From the cell containing the given text, extract its center point as (X, Y) coordinate. 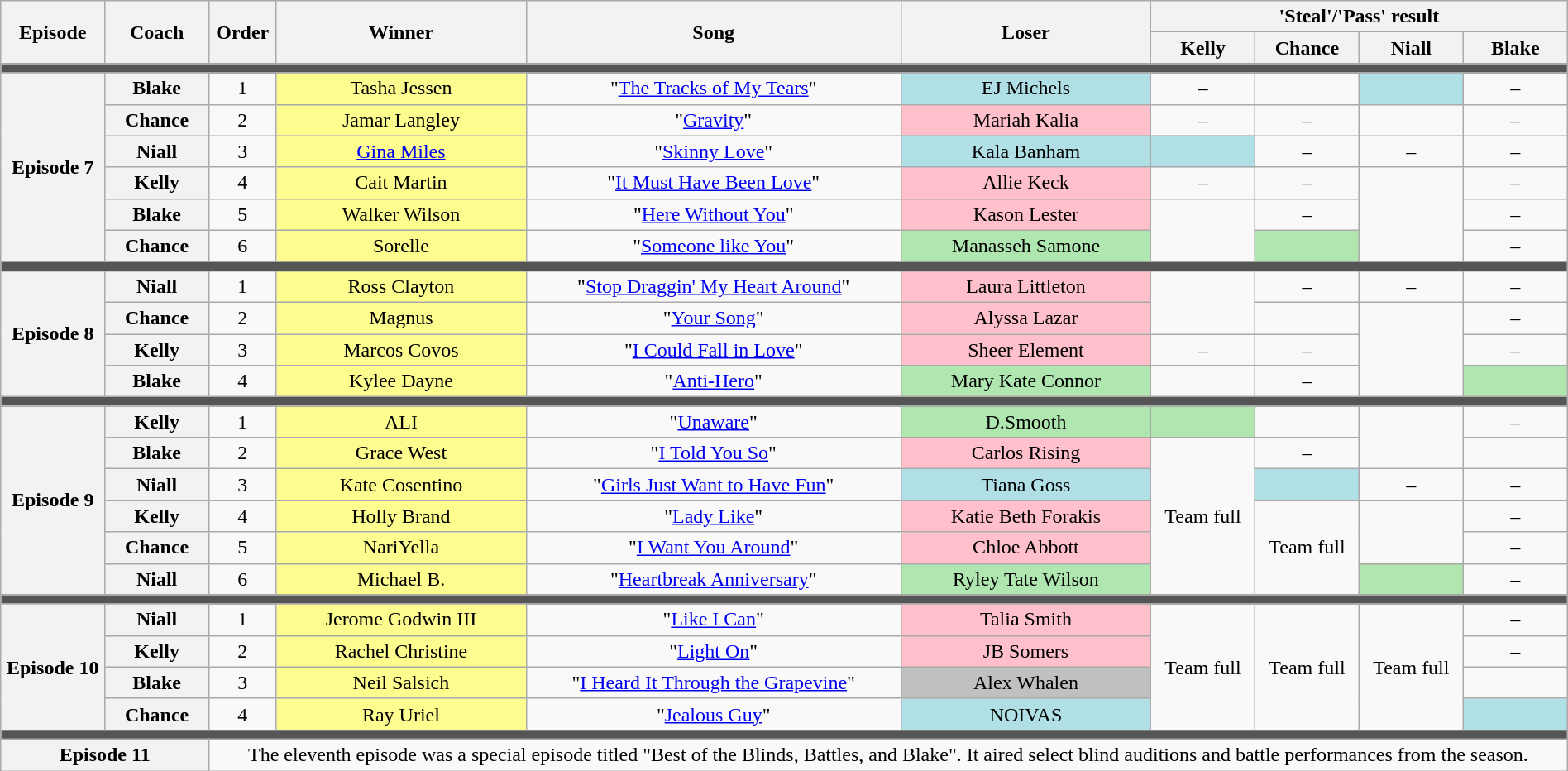
Walker Wilson (401, 214)
Sorelle (401, 246)
Alex Whalen (1025, 682)
Episode 8 (53, 333)
"Skinny Love" (713, 151)
Talia Smith (1025, 620)
Grace West (401, 453)
"I Could Fall in Love" (713, 350)
Song (713, 32)
"Heartbreak Anniversary" (713, 579)
"The Tracks of My Tears" (713, 89)
"Light On" (713, 651)
'Steal'/'Pass' result (1360, 17)
Laura Littleton (1025, 286)
ALI (401, 422)
Kylee Dayne (401, 381)
Mariah Kalia (1025, 120)
JB Somers (1025, 651)
Ross Clayton (401, 286)
"Lady Like" (713, 516)
Episode 11 (105, 754)
"Gravity" (713, 120)
"I Told You So" (713, 453)
Coach (157, 32)
Allie Keck (1025, 183)
Winner (401, 32)
Cait Martin (401, 183)
Manasseh Samone (1025, 246)
Jerome Godwin III (401, 620)
Neil Salsich (401, 682)
Magnus (401, 318)
Rachel Christine (401, 651)
EJ Michels (1025, 89)
Episode 9 (53, 500)
Kate Cosentino (401, 485)
Kala Banham (1025, 151)
"Jealous Guy" (713, 714)
NOIVAS (1025, 714)
Episode 10 (53, 667)
Michael B. (401, 579)
"Here Without You" (713, 214)
"Like I Can" (713, 620)
NariYella (401, 548)
Chloe Abbott (1025, 548)
"Unaware" (713, 422)
D.Smooth (1025, 422)
Kason Lester (1025, 214)
"I Heard It Through the Grapevine" (713, 682)
Episode 7 (53, 167)
Loser (1025, 32)
Sheer Element (1025, 350)
Tiana Goss (1025, 485)
Holly Brand (401, 516)
Carlos Rising (1025, 453)
"Your Song" (713, 318)
"Anti-Hero" (713, 381)
Gina Miles (401, 151)
"Stop Draggin' My Heart Around" (713, 286)
Jamar Langley (401, 120)
"Someone like You" (713, 246)
Katie Beth Forakis (1025, 516)
Ray Uriel (401, 714)
Alyssa Lazar (1025, 318)
Episode (53, 32)
Ryley Tate Wilson (1025, 579)
"I Want You Around" (713, 548)
"It Must Have Been Love" (713, 183)
"Girls Just Want to Have Fun" (713, 485)
Mary Kate Connor (1025, 381)
Marcos Covos (401, 350)
Order (243, 32)
Tasha Jessen (401, 89)
